Return (x, y) of the center of cell containing provided text 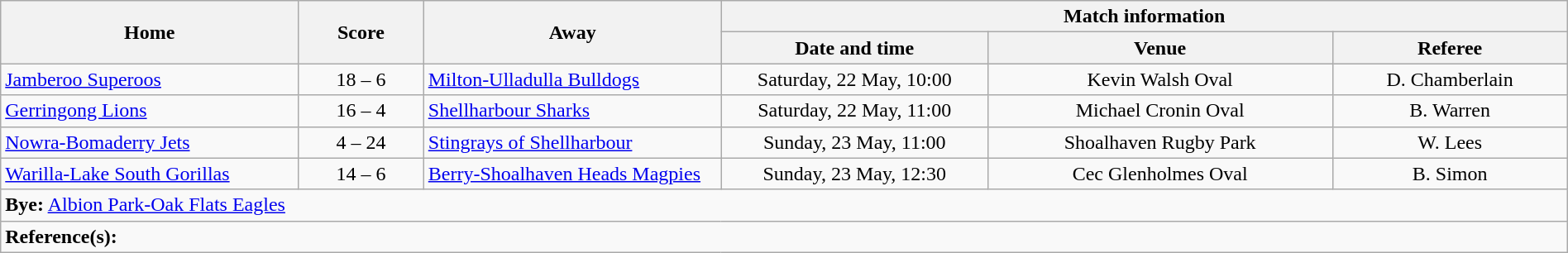
Warilla-Lake South Gorillas (150, 174)
Score (361, 32)
Sunday, 23 May, 11:00 (854, 142)
Cec Glenholmes Oval (1159, 174)
16 – 4 (361, 111)
W. Lees (1450, 142)
Kevin Walsh Oval (1159, 79)
Home (150, 32)
Match information (1145, 17)
18 – 6 (361, 79)
B. Warren (1450, 111)
Shellharbour Sharks (572, 111)
14 – 6 (361, 174)
Gerringong Lions (150, 111)
Stingrays of Shellharbour (572, 142)
Berry-Shoalhaven Heads Magpies (572, 174)
Shoalhaven Rugby Park (1159, 142)
Venue (1159, 48)
Reference(s): (784, 236)
Bye: Albion Park-Oak Flats Eagles (784, 205)
Referee (1450, 48)
Date and time (854, 48)
4 – 24 (361, 142)
Saturday, 22 May, 10:00 (854, 79)
Away (572, 32)
Nowra-Bomaderry Jets (150, 142)
Milton-Ulladulla Bulldogs (572, 79)
Michael Cronin Oval (1159, 111)
Sunday, 23 May, 12:30 (854, 174)
Saturday, 22 May, 11:00 (854, 111)
Jamberoo Superoos (150, 79)
D. Chamberlain (1450, 79)
B. Simon (1450, 174)
